Extract the [x, y] coordinate from the center of the cell holding the provided text.  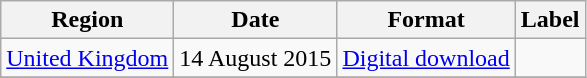
14 August 2015 [256, 58]
Label [550, 20]
Format [426, 20]
Digital download [426, 58]
United Kingdom [88, 58]
Date [256, 20]
Region [88, 20]
